Extract the (x, y) coordinate from the center of the cell holding the provided text.  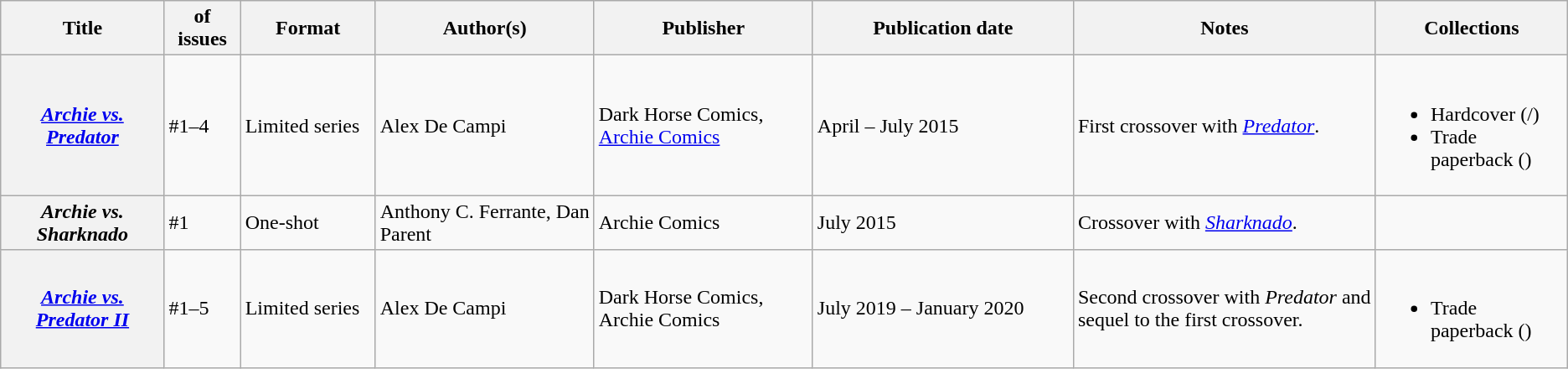
One-shot (308, 223)
Hardcover (/)Trade paperback () (1471, 126)
April – July 2015 (943, 126)
Trade paperback () (1471, 309)
Crossover with Sharknado. (1225, 223)
Collections (1471, 29)
Anthony C. Ferrante, Dan Parent (484, 223)
Archie vs. Predator (82, 126)
of issues (203, 29)
Archie vs. Predator II (82, 309)
July 2019 – January 2020 (943, 309)
Notes (1225, 29)
Archie vs. Sharknado (82, 223)
Archie Comics (704, 223)
Publication date (943, 29)
First crossover with Predator. (1225, 126)
Author(s) (484, 29)
Format (308, 29)
Publisher (704, 29)
Title (82, 29)
#1 (203, 223)
#1–5 (203, 309)
#1–4 (203, 126)
Second crossover with Predator and sequel to the first crossover. (1225, 309)
July 2015 (943, 223)
